Output the (X, Y) coordinate of the center of the cell containing the given text.  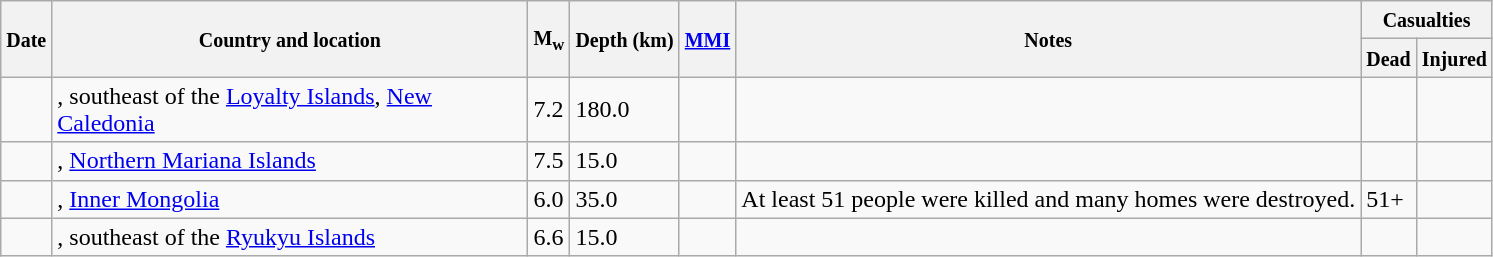
Casualties (1427, 20)
, Inner Mongolia (290, 199)
6.0 (549, 199)
Dead (1389, 58)
, southeast of the Ryukyu Islands (290, 237)
6.6 (549, 237)
7.5 (549, 161)
Notes (1048, 39)
7.2 (549, 110)
Injured (1454, 58)
, Northern Mariana Islands (290, 161)
Mw (549, 39)
51+ (1389, 199)
Country and location (290, 39)
Depth (km) (624, 39)
180.0 (624, 110)
35.0 (624, 199)
, southeast of the Loyalty Islands, New Caledonia (290, 110)
MMI (708, 39)
Date (26, 39)
At least 51 people were killed and many homes were destroyed. (1048, 199)
